Search for the cell housing the specified text and yield its [x, y] center coordinate. 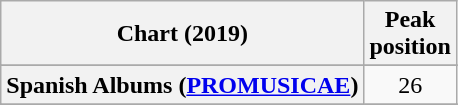
Spanish Albums (PROMUSICAE) [182, 85]
Peakposition [410, 34]
26 [410, 85]
Chart (2019) [182, 34]
